Detect which cell encompasses the target text, then output its [X, Y] center coordinate. 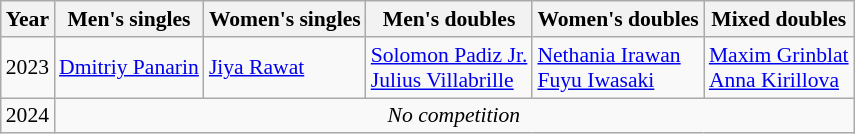
Maxim Grinblat Anna Kirillova [779, 68]
2024 [28, 116]
Women's doubles [618, 19]
2023 [28, 68]
Men's doubles [450, 19]
Mixed doubles [779, 19]
Year [28, 19]
Nethania Irawan Fuyu Iwasaki [618, 68]
Jiya Rawat [285, 68]
Women's singles [285, 19]
Dmitriy Panarin [129, 68]
Solomon Padiz Jr. Julius Villabrille [450, 68]
Men's singles [129, 19]
No competition [454, 116]
